Find where the given text appears and provide that cell's center as [X, Y] coordinate. 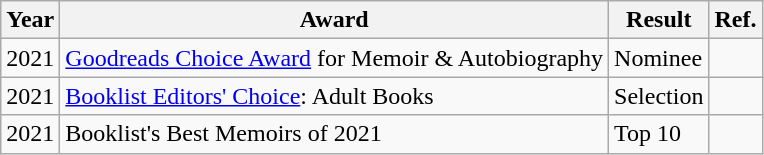
Booklist Editors' Choice: Adult Books [334, 96]
Award [334, 20]
Result [659, 20]
Top 10 [659, 134]
Booklist's Best Memoirs of 2021 [334, 134]
Ref. [736, 20]
Goodreads Choice Award for Memoir & Autobiography [334, 58]
Year [30, 20]
Selection [659, 96]
Nominee [659, 58]
